Output the (X, Y) coordinate of the center of the cell containing the given text.  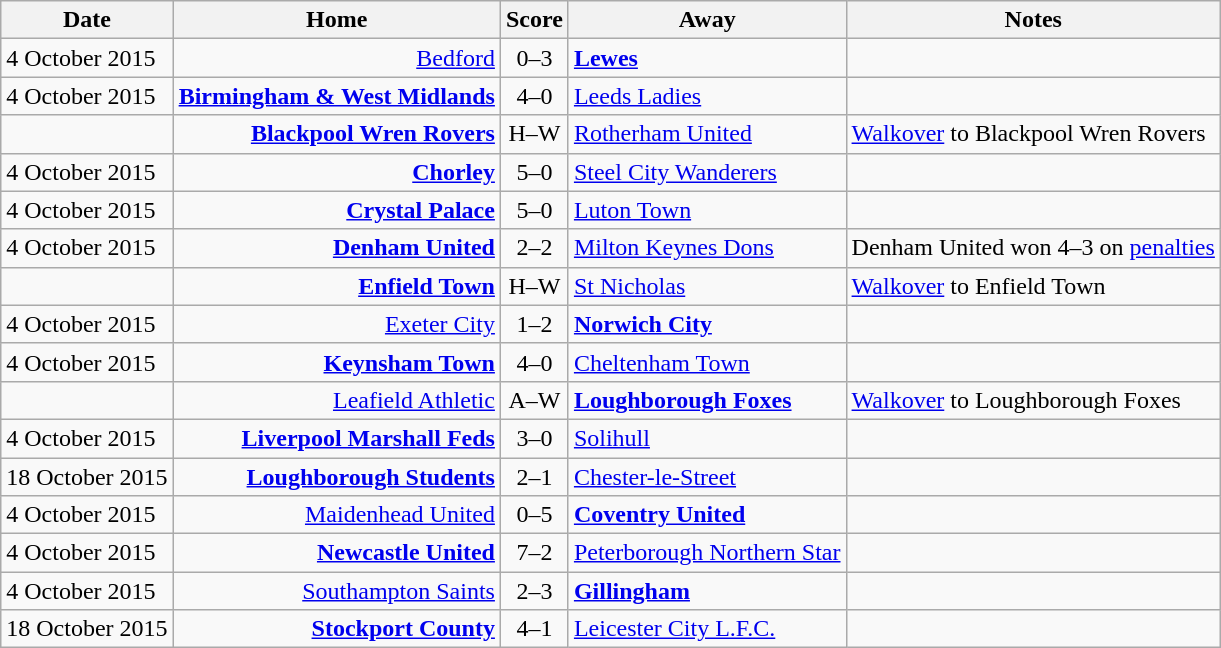
Walkover to Blackpool Wren Rovers (1033, 134)
2–1 (534, 477)
Newcastle United (336, 553)
Walkover to Loughborough Foxes (1033, 400)
Birmingham & West Midlands (336, 96)
1–2 (534, 324)
Coventry United (707, 515)
Milton Keynes Dons (707, 248)
Steel City Wanderers (707, 172)
Liverpool Marshall Feds (336, 438)
Loughborough Foxes (707, 400)
A–W (534, 400)
Home (336, 20)
Score (534, 20)
St Nicholas (707, 286)
Date (87, 20)
Leafield Athletic (336, 400)
2–3 (534, 591)
Bedford (336, 58)
Denham United (336, 248)
Loughborough Students (336, 477)
Cheltenham Town (707, 362)
Peterborough Northern Star (707, 553)
Lewes (707, 58)
Crystal Palace (336, 210)
Exeter City (336, 324)
Rotherham United (707, 134)
0–3 (534, 58)
Norwich City (707, 324)
Denham United won 4–3 on penalties (1033, 248)
4–1 (534, 629)
Keynsham Town (336, 362)
Walkover to Enfield Town (1033, 286)
7–2 (534, 553)
Enfield Town (336, 286)
Blackpool Wren Rovers (336, 134)
3–0 (534, 438)
Southampton Saints (336, 591)
Solihull (707, 438)
Notes (1033, 20)
0–5 (534, 515)
Away (707, 20)
Chester-le-Street (707, 477)
2–2 (534, 248)
Maidenhead United (336, 515)
Luton Town (707, 210)
Leeds Ladies (707, 96)
Gillingham (707, 591)
Stockport County (336, 629)
Leicester City L.F.C. (707, 629)
Chorley (336, 172)
